Return the [X, Y] coordinate for the center point of the cell that contains the specified text.  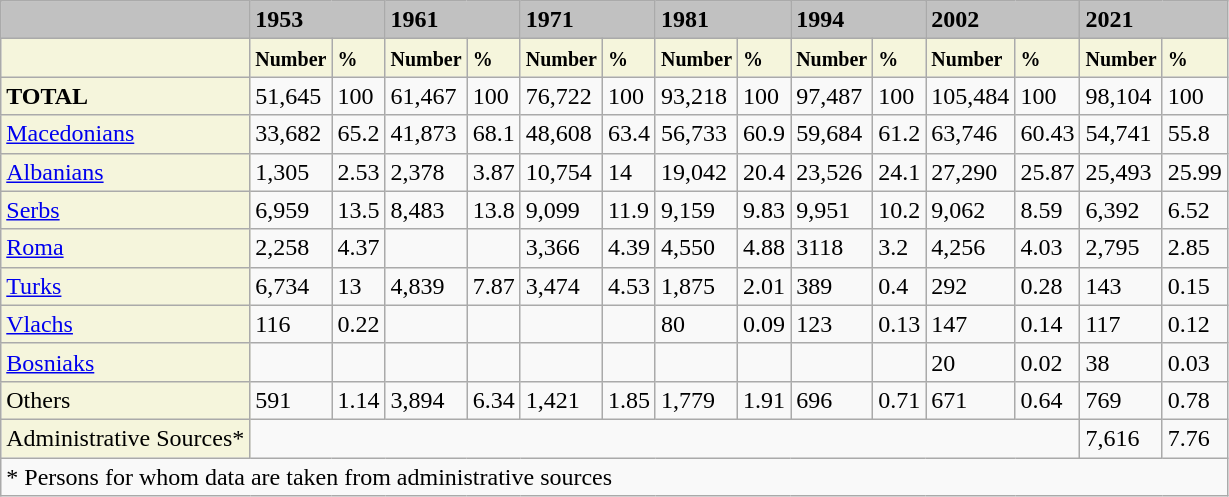
105,484 [970, 96]
0.15 [1194, 286]
38 [1121, 362]
0.22 [358, 324]
51,645 [291, 96]
143 [1121, 286]
13.5 [358, 210]
61.2 [900, 134]
19,042 [696, 172]
0.64 [1048, 400]
769 [1121, 400]
3,474 [561, 286]
55.8 [1194, 134]
Vlachs [126, 324]
6,734 [291, 286]
Albanians [126, 172]
4.53 [628, 286]
63.4 [628, 134]
1953 [318, 20]
4.03 [1048, 248]
147 [970, 324]
3.87 [494, 172]
25,493 [1121, 172]
8.59 [1048, 210]
Roma [126, 248]
Others [126, 400]
1971 [588, 20]
7.87 [494, 286]
7.76 [1194, 438]
1.85 [628, 400]
4,839 [426, 286]
Bosniaks [126, 362]
68.1 [494, 134]
60.43 [1048, 134]
7,616 [1121, 438]
2,795 [1121, 248]
0.09 [764, 324]
9.83 [764, 210]
56,733 [696, 134]
48,608 [561, 134]
63,746 [970, 134]
76,722 [561, 96]
9,951 [832, 210]
2021 [1154, 20]
4.88 [764, 248]
1.14 [358, 400]
9,159 [696, 210]
41,873 [426, 134]
0.28 [1048, 286]
9,062 [970, 210]
389 [832, 286]
27,290 [970, 172]
2.53 [358, 172]
117 [1121, 324]
3118 [832, 248]
123 [832, 324]
0.03 [1194, 362]
1,779 [696, 400]
4,550 [696, 248]
1.91 [764, 400]
59,684 [832, 134]
25.87 [1048, 172]
Turks [126, 286]
65.2 [358, 134]
1,421 [561, 400]
80 [696, 324]
97,487 [832, 96]
591 [291, 400]
3,894 [426, 400]
0.02 [1048, 362]
Administrative Sources* [126, 438]
13.8 [494, 210]
0.13 [900, 324]
0.78 [1194, 400]
93,218 [696, 96]
TOTAL [126, 96]
9,099 [561, 210]
2.85 [1194, 248]
60.9 [764, 134]
14 [628, 172]
3,366 [561, 248]
2.01 [764, 286]
2002 [1003, 20]
116 [291, 324]
6,959 [291, 210]
6.34 [494, 400]
20 [970, 362]
* Persons for whom data are taken from administrative sources [614, 477]
20.4 [764, 172]
11.9 [628, 210]
6.52 [1194, 210]
0.12 [1194, 324]
8,483 [426, 210]
671 [970, 400]
1,875 [696, 286]
4.37 [358, 248]
292 [970, 286]
54,741 [1121, 134]
2,258 [291, 248]
23,526 [832, 172]
Macedonians [126, 134]
0.71 [900, 400]
696 [832, 400]
98,104 [1121, 96]
1994 [858, 20]
24.1 [900, 172]
10,754 [561, 172]
0.14 [1048, 324]
1961 [452, 20]
1,305 [291, 172]
25.99 [1194, 172]
0.4 [900, 286]
4.39 [628, 248]
61,467 [426, 96]
10.2 [900, 210]
13 [358, 286]
6,392 [1121, 210]
33,682 [291, 134]
3.2 [900, 248]
2,378 [426, 172]
4,256 [970, 248]
Serbs [126, 210]
1981 [722, 20]
